Search for the cell housing the specified text and yield its [x, y] center coordinate. 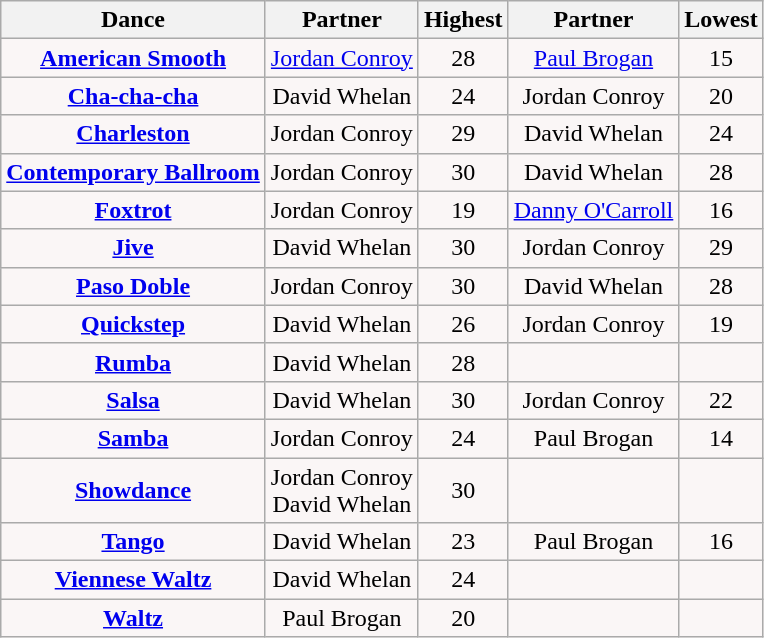
Lowest [721, 20]
Dance [134, 20]
Waltz [134, 618]
23 [463, 542]
Highest [463, 20]
Rumba [134, 362]
Viennese Waltz [134, 580]
Salsa [134, 400]
Charleston [134, 134]
26 [463, 324]
Tango [134, 542]
Quickstep [134, 324]
Paso Doble [134, 286]
Foxtrot [134, 210]
14 [721, 438]
22 [721, 400]
15 [721, 58]
Cha-cha-cha [134, 96]
Showdance [134, 490]
Jive [134, 248]
Danny O'Carroll [594, 210]
American Smooth [134, 58]
Samba [134, 438]
Contemporary Ballroom [134, 172]
Jordan ConroyDavid Whelan [342, 490]
